Return the [x, y] coordinate for the center point of the cell that contains the specified text.  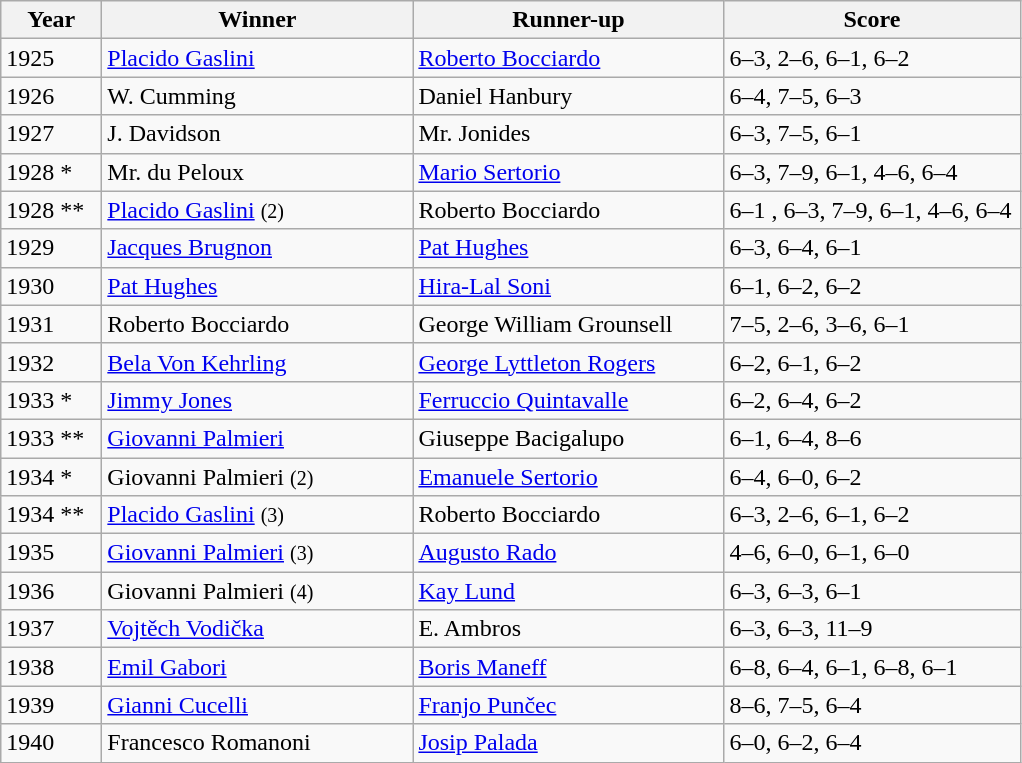
1939 [52, 705]
1927 [52, 134]
1937 [52, 629]
Kay Lund [568, 591]
Emil Gabori [258, 667]
Giovanni Palmieri (4) [258, 591]
1938 [52, 667]
Jacques Brugnon [258, 248]
1928 ** [52, 210]
6–4, 7–5, 6–3 [872, 96]
W. Cumming [258, 96]
Ferruccio Quintavalle [568, 400]
6–3, 6–3, 11–9 [872, 629]
Josip Palada [568, 743]
1934 * [52, 477]
Year [52, 20]
1926 [52, 96]
J. Davidson [258, 134]
Francesco Romanoni [258, 743]
4–6, 6–0, 6–1, 6–0 [872, 553]
Mr. Jonides [568, 134]
1925 [52, 58]
Mario Sertorio [568, 172]
1929 [52, 248]
8–6, 7–5, 6–4 [872, 705]
Emanuele Sertorio [568, 477]
Giovanni Palmieri (3) [258, 553]
1933 ** [52, 438]
6–2, 6–4, 6–2 [872, 400]
1936 [52, 591]
6–4, 6–0, 6–2 [872, 477]
1931 [52, 324]
1934 ** [52, 515]
E. Ambros [568, 629]
6–3, 7–9, 6–1, 4–6, 6–4 [872, 172]
1930 [52, 286]
Placido Gaslini [258, 58]
Giovanni Palmieri (2) [258, 477]
1933 * [52, 400]
1928 * [52, 172]
Franjo Punčec [568, 705]
Placido Gaslini (3) [258, 515]
6–2, 6–1, 6–2 [872, 362]
Bela Von Kehrling [258, 362]
1940 [52, 743]
Daniel Hanbury [568, 96]
6–3, 7–5, 6–1 [872, 134]
Gianni Cucelli [258, 705]
Runner-up [568, 20]
Winner [258, 20]
Giovanni Palmieri [258, 438]
1932 [52, 362]
George Lyttleton Rogers [568, 362]
6–3, 6–4, 6–1 [872, 248]
Mr. du Peloux [258, 172]
Placido Gaslini (2) [258, 210]
6–8, 6–4, 6–1, 6–8, 6–1 [872, 667]
6–0, 6–2, 6–4 [872, 743]
Giuseppe Bacigalupo [568, 438]
Hira-Lal Soni [568, 286]
6–1, 6–4, 8–6 [872, 438]
7–5, 2–6, 3–6, 6–1 [872, 324]
Score [872, 20]
Boris Maneff [568, 667]
6–3, 6–3, 6–1 [872, 591]
Augusto Rado [568, 553]
6–1, 6–2, 6–2 [872, 286]
Vojtěch Vodička [258, 629]
George William Grounsell [568, 324]
Jimmy Jones [258, 400]
1935 [52, 553]
6–1 , 6–3, 7–9, 6–1, 4–6, 6–4 [872, 210]
